Pinpoint the cell where the given text exists, returning its (X, Y) midpoint coordinate. 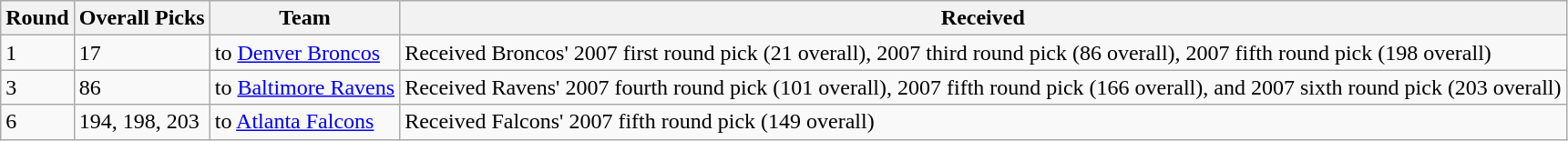
17 (142, 53)
to Denver Broncos (304, 53)
Received Falcons' 2007 fifth round pick (149 overall) (983, 122)
194, 198, 203 (142, 122)
Overall Picks (142, 18)
Team (304, 18)
Received Broncos' 2007 first round pick (21 overall), 2007 third round pick (86 overall), 2007 fifth round pick (198 overall) (983, 53)
3 (37, 87)
to Baltimore Ravens (304, 87)
1 (37, 53)
6 (37, 122)
86 (142, 87)
to Atlanta Falcons (304, 122)
Received (983, 18)
Received Ravens' 2007 fourth round pick (101 overall), 2007 fifth round pick (166 overall), and 2007 sixth round pick (203 overall) (983, 87)
Round (37, 18)
